Find where the given text appears and provide that cell's center as [x, y] coordinate. 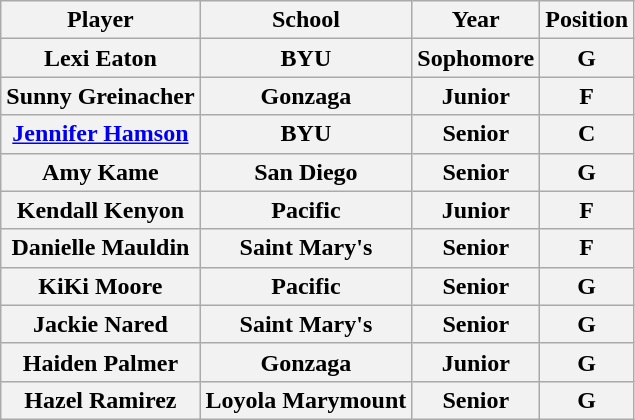
Jennifer Hamson [100, 134]
Lexi Eaton [100, 58]
Loyola Marymount [306, 400]
Amy Kame [100, 172]
C [587, 134]
School [306, 20]
Hazel Ramirez [100, 400]
San Diego [306, 172]
Sunny Greinacher [100, 96]
Position [587, 20]
Sophomore [476, 58]
Danielle Mauldin [100, 248]
Year [476, 20]
Player [100, 20]
Jackie Nared [100, 324]
KiKi Moore [100, 286]
Haiden Palmer [100, 362]
Kendall Kenyon [100, 210]
